Return [x, y] of the center of cell containing provided text 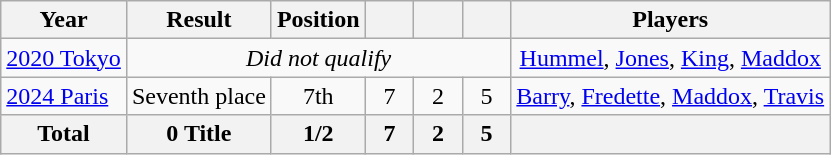
Did not qualify [318, 58]
Position [318, 20]
Result [198, 20]
7th [318, 96]
Barry, Fredette, Maddox, Travis [670, 96]
2020 Tokyo [64, 58]
0 Title [198, 134]
Players [670, 20]
1/2 [318, 134]
Hummel, Jones, King, Maddox [670, 58]
Seventh place [198, 96]
2024 Paris [64, 96]
Year [64, 20]
Total [64, 134]
